Detect which cell encompasses the target text, then output its [X, Y] center coordinate. 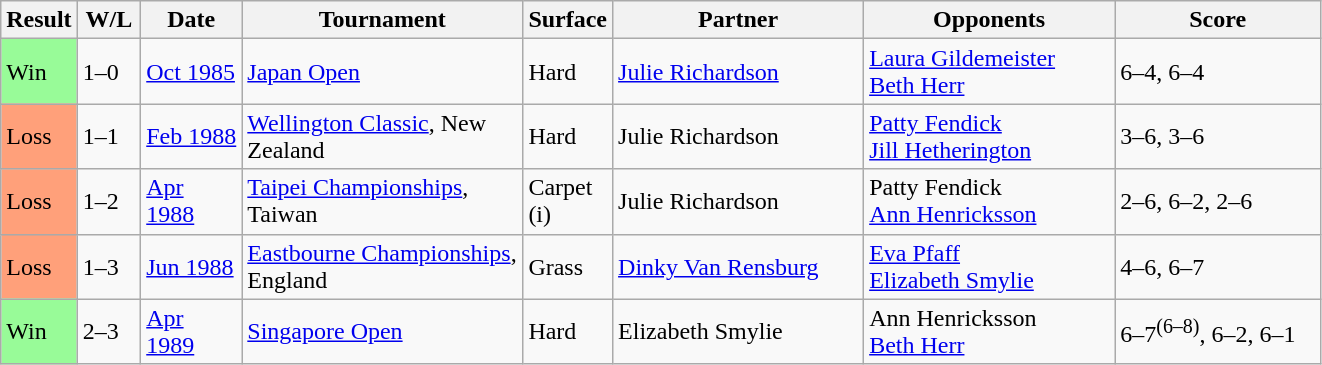
Surface [568, 20]
Apr 1988 [192, 202]
Dinky Van Rensburg [738, 266]
W/L [109, 20]
3–6, 3–6 [1218, 136]
4–6, 6–7 [1218, 266]
1–1 [109, 136]
Partner [738, 20]
Elizabeth Smylie [738, 332]
6–4, 6–4 [1218, 72]
Japan Open [382, 72]
Eva Pfaff Elizabeth Smylie [990, 266]
1–0 [109, 72]
Result [39, 20]
Opponents [990, 20]
Feb 1988 [192, 136]
Grass [568, 266]
Laura Gildemeister Beth Herr [990, 72]
Score [1218, 20]
Date [192, 20]
2–6, 6–2, 2–6 [1218, 202]
Singapore Open [382, 332]
1–2 [109, 202]
Patty Fendick Ann Henricksson [990, 202]
1–3 [109, 266]
Oct 1985 [192, 72]
Tournament [382, 20]
Wellington Classic, New Zealand [382, 136]
Taipei Championships, Taiwan [382, 202]
Apr 1989 [192, 332]
2–3 [109, 332]
Patty Fendick Jill Hetherington [990, 136]
Ann Henricksson Beth Herr [990, 332]
Carpet (i) [568, 202]
6–7(6–8), 6–2, 6–1 [1218, 332]
Jun 1988 [192, 266]
Eastbourne Championships, England [382, 266]
